Identify which cell holds the provided text, then report its [X, Y] central coordinate. 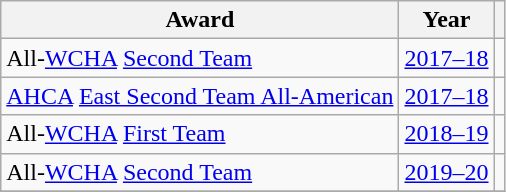
AHCA East Second Team All-American [200, 96]
Award [200, 20]
2018–19 [446, 134]
All-WCHA First Team [200, 134]
Year [446, 20]
2019–20 [446, 172]
